Determine the [X, Y] coordinate at the center of the cell enclosing the given text.  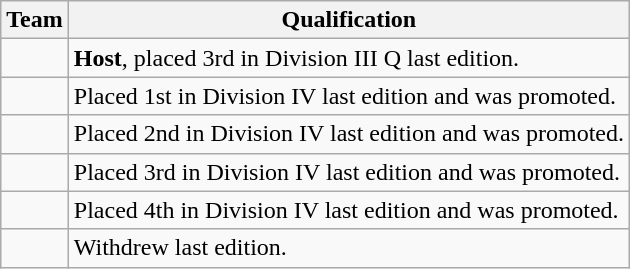
Placed 1st in Division IV last edition and was promoted. [348, 96]
Host, placed 3rd in Division III Q last edition. [348, 58]
Placed 3rd in Division IV last edition and was promoted. [348, 172]
Withdrew last edition. [348, 248]
Team [35, 20]
Placed 2nd in Division IV last edition and was promoted. [348, 134]
Qualification [348, 20]
Placed 4th in Division IV last edition and was promoted. [348, 210]
